Scan for the cell matching the given text and deliver its (X, Y) coordinate at center. 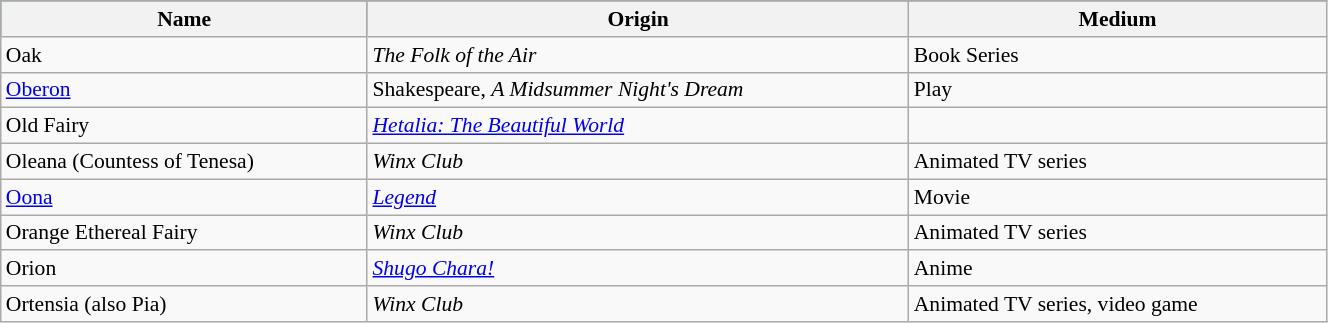
Movie (1118, 197)
Anime (1118, 269)
Hetalia: The Beautiful World (638, 126)
Shugo Chara! (638, 269)
Animated TV series, video game (1118, 304)
Oberon (184, 90)
Orange Ethereal Fairy (184, 233)
Oleana (Countess of Tenesa) (184, 162)
Orion (184, 269)
Legend (638, 197)
Ortensia (also Pia) (184, 304)
Oak (184, 55)
Name (184, 19)
Play (1118, 90)
Origin (638, 19)
Book Series (1118, 55)
Shakespeare, A Midsummer Night's Dream (638, 90)
Medium (1118, 19)
The Folk of the Air (638, 55)
Old Fairy (184, 126)
Oona (184, 197)
